Provide the [x, y] coordinate of the cell's center where the given text is located.  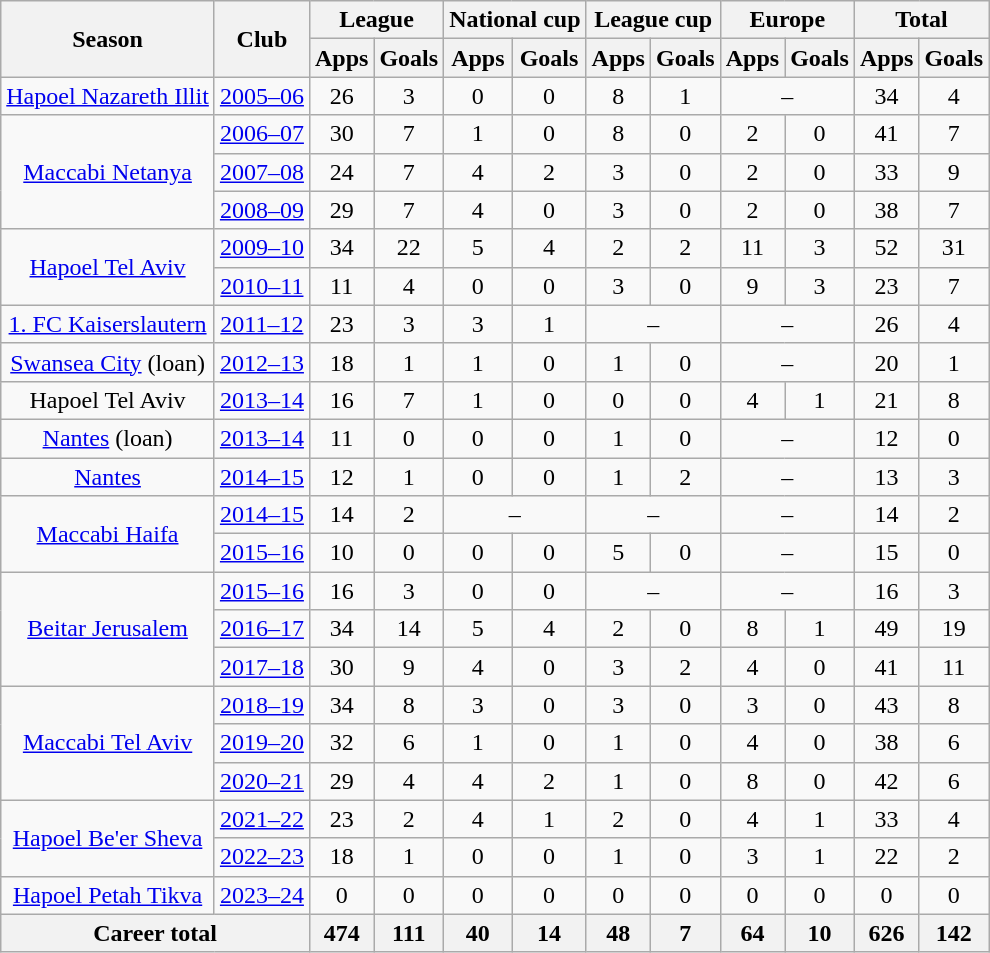
2018–19 [262, 705]
142 [954, 933]
2022–23 [262, 857]
474 [341, 933]
2009–10 [262, 248]
Hapoel Be'er Sheva [108, 838]
Nantes (loan) [108, 438]
64 [752, 933]
2011–12 [262, 324]
Hapoel Nazareth Illit [108, 96]
43 [886, 705]
Career total [156, 933]
48 [618, 933]
Hapoel Petah Tikva [108, 895]
2019–20 [262, 743]
2021–22 [262, 819]
Maccabi Tel Aviv [108, 743]
31 [954, 248]
Nantes [108, 477]
40 [478, 933]
13 [886, 477]
2007–08 [262, 172]
111 [409, 933]
32 [341, 743]
1. FC Kaiserslautern [108, 324]
Maccabi Haifa [108, 534]
20 [886, 362]
15 [886, 553]
2017–18 [262, 667]
2016–17 [262, 629]
League cup [653, 20]
Maccabi Netanya [108, 172]
21 [886, 400]
2020–21 [262, 781]
42 [886, 781]
52 [886, 248]
Europe [787, 20]
2005–06 [262, 96]
2010–11 [262, 286]
2008–09 [262, 210]
National cup [515, 20]
19 [954, 629]
49 [886, 629]
2023–24 [262, 895]
Swansea City (loan) [108, 362]
Club [262, 39]
24 [341, 172]
Season [108, 39]
Total [921, 20]
2006–07 [262, 134]
Beitar Jerusalem [108, 629]
626 [886, 933]
League [376, 20]
2012–13 [262, 362]
